Return [X, Y] of the center of cell containing provided text 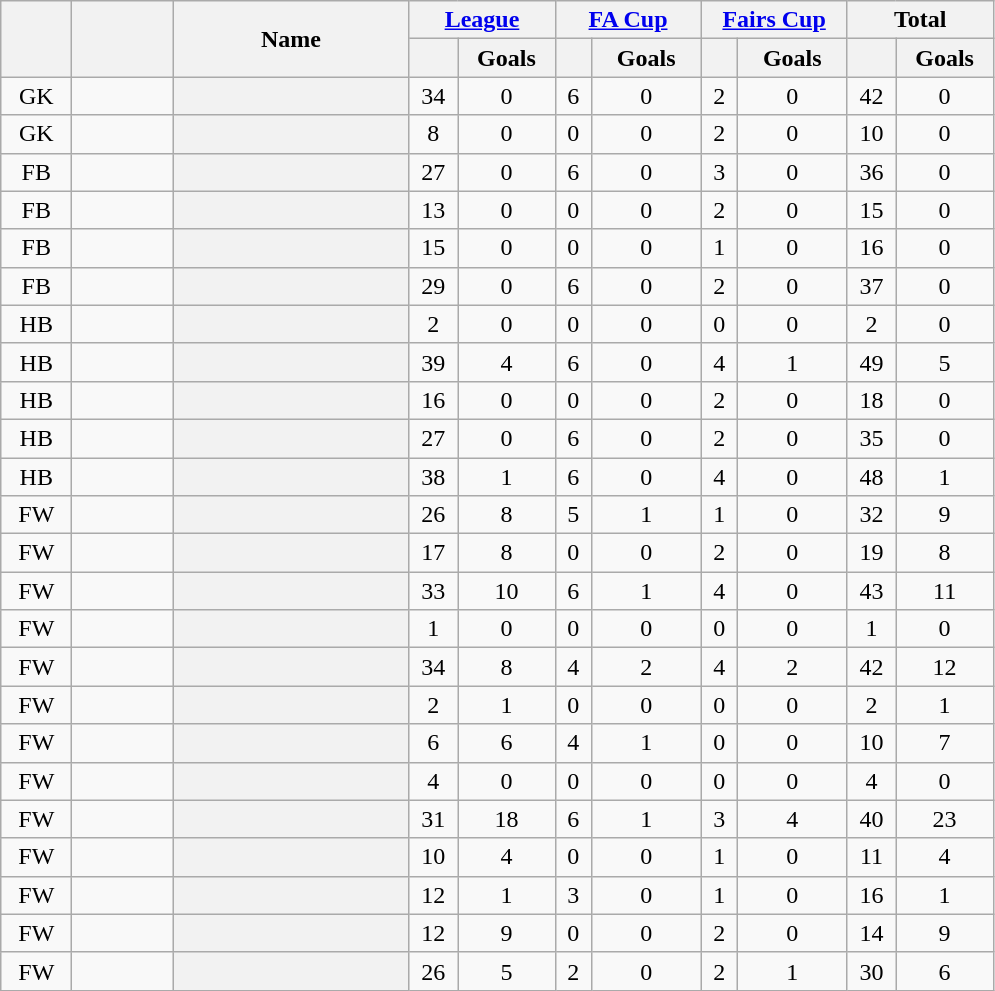
League [482, 20]
49 [872, 362]
40 [872, 819]
37 [872, 286]
19 [872, 553]
Fairs Cup [774, 20]
Total [920, 20]
Name [291, 39]
14 [872, 933]
36 [872, 172]
23 [944, 819]
29 [434, 286]
38 [434, 477]
31 [434, 819]
30 [872, 971]
48 [872, 477]
13 [434, 210]
32 [872, 515]
33 [434, 591]
43 [872, 591]
FA Cup [628, 20]
17 [434, 553]
39 [434, 362]
35 [872, 438]
7 [944, 743]
